Return [x, y] of the center of cell containing provided text 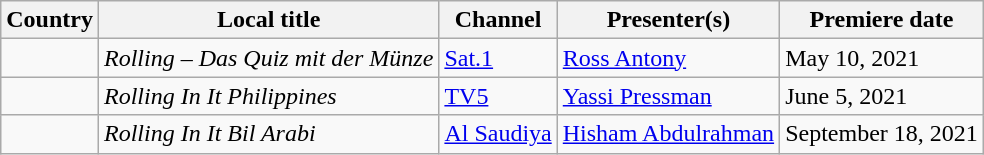
Rolling In It Bil Arabi [268, 134]
Al Saudiya [498, 134]
Hisham Abdulrahman [668, 134]
June 5, 2021 [882, 96]
Rolling In It Philippines [268, 96]
TV5 [498, 96]
Local title [268, 20]
Yassi Pressman [668, 96]
May 10, 2021 [882, 58]
September 18, 2021 [882, 134]
Rolling – Das Quiz mit der Münze [268, 58]
Channel [498, 20]
Sat.1 [498, 58]
Country [50, 20]
Presenter(s) [668, 20]
Premiere date [882, 20]
Ross Antony [668, 58]
